Detect which cell encompasses the target text, then output its (x, y) center coordinate. 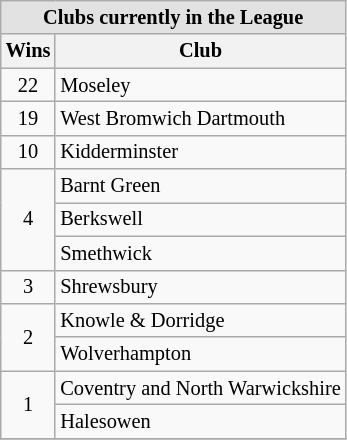
19 (28, 118)
Wolverhampton (200, 354)
4 (28, 220)
1 (28, 404)
Coventry and North Warwickshire (200, 388)
2 (28, 336)
West Bromwich Dartmouth (200, 118)
Shrewsbury (200, 287)
Wins (28, 51)
Club (200, 51)
10 (28, 152)
22 (28, 85)
Clubs currently in the League (174, 17)
Knowle & Dorridge (200, 320)
Barnt Green (200, 186)
Smethwick (200, 253)
Berkswell (200, 219)
Halesowen (200, 421)
3 (28, 287)
Kidderminster (200, 152)
Moseley (200, 85)
